Scan for the cell matching the given text and deliver its (x, y) coordinate at center. 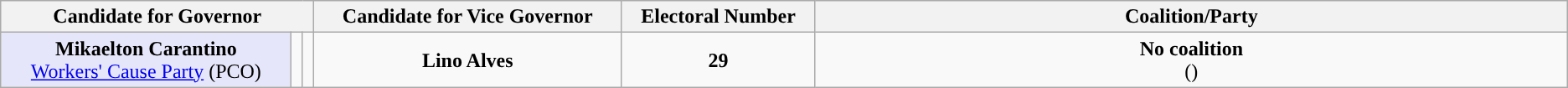
Candidate for Vice Governor (467, 17)
Electoral Number (719, 17)
Candidate for Governor (157, 17)
29 (719, 60)
Lino Alves (467, 60)
No coalition() (1191, 60)
Coalition/Party (1191, 17)
Mikaelton CarantinoWorkers' Cause Party (PCO) (146, 60)
